Pinpoint the cell where the given text exists, returning its [X, Y] midpoint coordinate. 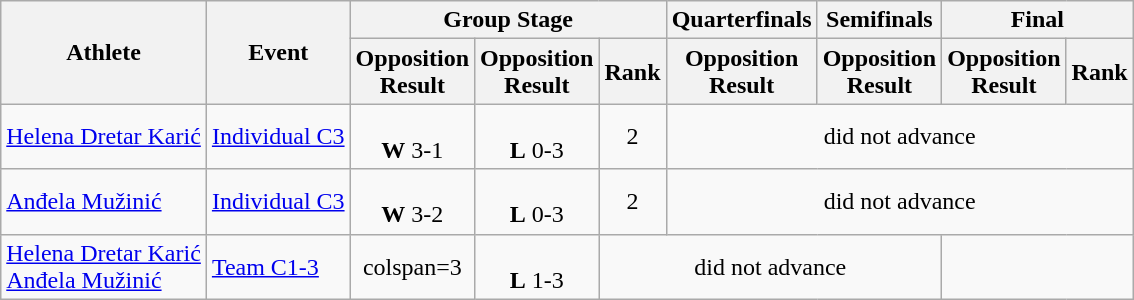
Event [278, 52]
Helena Dretar Karić [104, 136]
Semifinals [879, 20]
W 3-1 [412, 136]
Helena Dretar KarićAnđela Mužinić [104, 266]
Final [1038, 20]
W 3-2 [412, 202]
Team C1-3 [278, 266]
Group Stage [508, 20]
L 1-3 [537, 266]
colspan=3 [412, 266]
Quarterfinals [742, 20]
Anđela Mužinić [104, 202]
Athlete [104, 52]
